Return the [X, Y] coordinate for the center point of the cell that contains the specified text.  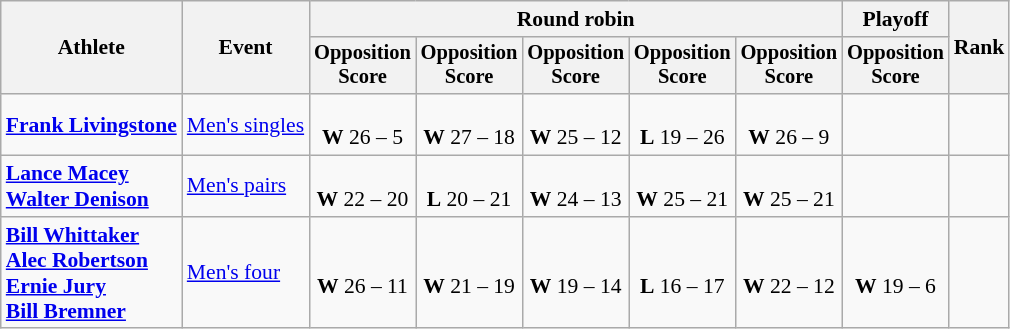
Rank [980, 48]
Frank Livingstone [92, 124]
W 22 – 12 [790, 273]
L 20 – 21 [470, 186]
Event [246, 48]
W 26 – 9 [790, 124]
W 25 – 12 [576, 124]
Men's singles [246, 124]
W 19 – 6 [896, 273]
W 24 – 13 [576, 186]
W 27 – 18 [470, 124]
Men's four [246, 273]
Bill WhittakerAlec RobertsonErnie JuryBill Bremner [92, 273]
Lance MaceyWalter Denison [92, 186]
L 19 – 26 [682, 124]
Men's pairs [246, 186]
W 26 – 11 [362, 273]
Round robin [576, 19]
L 16 – 17 [682, 273]
W 26 – 5 [362, 124]
W 19 – 14 [576, 273]
Playoff [896, 19]
Athlete [92, 48]
W 21 – 19 [470, 273]
W 22 – 20 [362, 186]
